Search for the cell housing the specified text and yield its (X, Y) center coordinate. 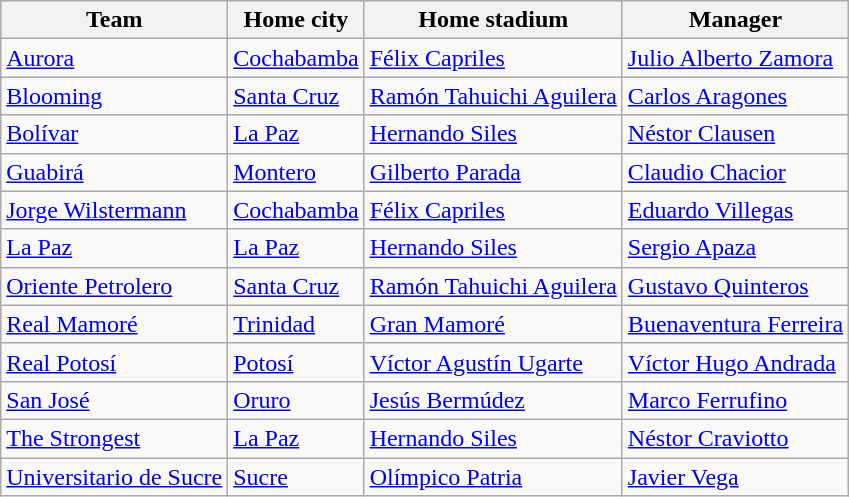
Oriente Petrolero (114, 286)
Buenaventura Ferreira (735, 324)
Gilberto Parada (493, 172)
Víctor Hugo Andrada (735, 362)
Real Mamoré (114, 324)
Javier Vega (735, 477)
Gran Mamoré (493, 324)
Manager (735, 20)
Sucre (296, 477)
The Strongest (114, 438)
Carlos Aragones (735, 96)
Néstor Craviotto (735, 438)
Home city (296, 20)
Blooming (114, 96)
Aurora (114, 58)
Claudio Chacior (735, 172)
Néstor Clausen (735, 134)
Olímpico Patria (493, 477)
Potosí (296, 362)
Jorge Wilstermann (114, 210)
Víctor Agustín Ugarte (493, 362)
Universitario de Sucre (114, 477)
Team (114, 20)
Home stadium (493, 20)
Trinidad (296, 324)
Sergio Apaza (735, 248)
Montero (296, 172)
Julio Alberto Zamora (735, 58)
Jesús Bermúdez (493, 400)
Eduardo Villegas (735, 210)
Marco Ferrufino (735, 400)
Gustavo Quinteros (735, 286)
Guabirá (114, 172)
Bolívar (114, 134)
San José (114, 400)
Oruro (296, 400)
Real Potosí (114, 362)
